Identify which cell holds the provided text, then report its [x, y] central coordinate. 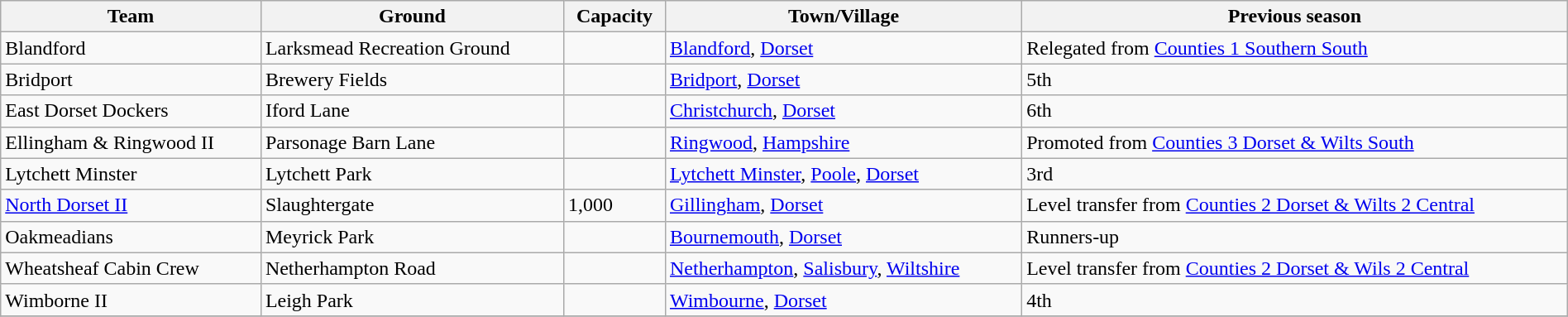
Blandford [131, 48]
Bridport [131, 79]
Oakmeadians [131, 237]
Brewery Fields [412, 79]
Gillingham, Dorset [844, 205]
Bridport, Dorset [844, 79]
1,000 [615, 205]
Lytchett Minster [131, 174]
Ground [412, 17]
Team [131, 17]
Ringwood, Hampshire [844, 142]
Town/Village [844, 17]
Ellingham & Ringwood II [131, 142]
Wheatsheaf Cabin Crew [131, 268]
Wimbourne, Dorset [844, 300]
East Dorset Dockers [131, 111]
Lytchett Minster, Poole, Dorset [844, 174]
Leigh Park [412, 300]
Capacity [615, 17]
Wimborne II [131, 300]
Netherhampton, Salisbury, Wiltshire [844, 268]
Promoted from Counties 3 Dorset & Wilts South [1295, 142]
Lytchett Park [412, 174]
4th [1295, 300]
Netherhampton Road [412, 268]
Slaughtergate [412, 205]
Bournemouth, Dorset [844, 237]
3rd [1295, 174]
Iford Lane [412, 111]
Meyrick Park [412, 237]
Previous season [1295, 17]
Blandford, Dorset [844, 48]
6th [1295, 111]
North Dorset II [131, 205]
Runners-up [1295, 237]
Relegated from Counties 1 Southern South [1295, 48]
Level transfer from Counties 2 Dorset & Wilts 2 Central [1295, 205]
Christchurch, Dorset [844, 111]
Parsonage Barn Lane [412, 142]
5th [1295, 79]
Level transfer from Counties 2 Dorset & Wils 2 Central [1295, 268]
Larksmead Recreation Ground [412, 48]
